Locate the cell with the specified text and output its (x, y) center coordinate. 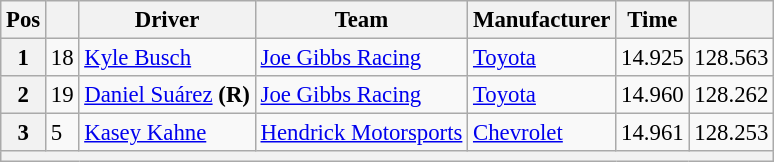
Kasey Kahne (167, 133)
Chevrolet (542, 133)
18 (62, 58)
5 (62, 133)
14.960 (652, 95)
2 (24, 95)
Team (361, 20)
Daniel Suárez (R) (167, 95)
Manufacturer (542, 20)
14.925 (652, 58)
Driver (167, 20)
1 (24, 58)
128.253 (732, 133)
19 (62, 95)
Hendrick Motorsports (361, 133)
Pos (24, 20)
128.262 (732, 95)
14.961 (652, 133)
3 (24, 133)
Kyle Busch (167, 58)
128.563 (732, 58)
Time (652, 20)
